Provide the (x, y) coordinate of the cell's center where the given text is located.  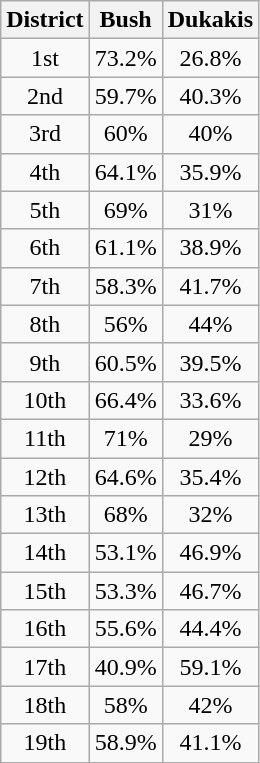
73.2% (126, 58)
41.1% (210, 743)
1st (45, 58)
40.3% (210, 96)
59.1% (210, 667)
41.7% (210, 286)
15th (45, 591)
16th (45, 629)
7th (45, 286)
12th (45, 477)
59.7% (126, 96)
17th (45, 667)
2nd (45, 96)
71% (126, 438)
35.9% (210, 172)
40% (210, 134)
14th (45, 553)
66.4% (126, 400)
46.9% (210, 553)
32% (210, 515)
5th (45, 210)
64.6% (126, 477)
58.3% (126, 286)
44.4% (210, 629)
58.9% (126, 743)
11th (45, 438)
69% (126, 210)
68% (126, 515)
58% (126, 705)
13th (45, 515)
18th (45, 705)
56% (126, 324)
39.5% (210, 362)
6th (45, 248)
19th (45, 743)
42% (210, 705)
District (45, 20)
26.8% (210, 58)
44% (210, 324)
61.1% (126, 248)
64.1% (126, 172)
53.1% (126, 553)
29% (210, 438)
46.7% (210, 591)
9th (45, 362)
35.4% (210, 477)
40.9% (126, 667)
3rd (45, 134)
8th (45, 324)
33.6% (210, 400)
Dukakis (210, 20)
31% (210, 210)
60.5% (126, 362)
10th (45, 400)
60% (126, 134)
38.9% (210, 248)
55.6% (126, 629)
4th (45, 172)
Bush (126, 20)
53.3% (126, 591)
